Capture the cell that displays the provided text and extract its [x, y] central coordinate. 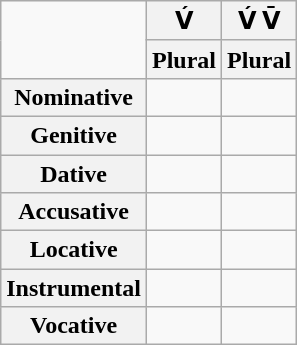
Accusative [74, 212]
Vocative [74, 326]
Dative [74, 173]
Nominative [74, 97]
Locative [74, 250]
V́ V̄ [260, 21]
Instrumental [74, 288]
Genitive [74, 135]
V́ [184, 21]
